Determine the (X, Y) coordinate at the center of the cell enclosing the given text.  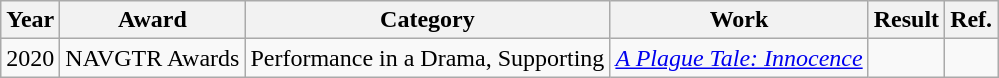
Year (30, 20)
2020 (30, 58)
Category (428, 20)
Ref. (972, 20)
A Plague Tale: Innocence (739, 58)
Work (739, 20)
Award (152, 20)
NAVGTR Awards (152, 58)
Result (906, 20)
Performance in a Drama, Supporting (428, 58)
